Capture the cell that displays the provided text and extract its [x, y] central coordinate. 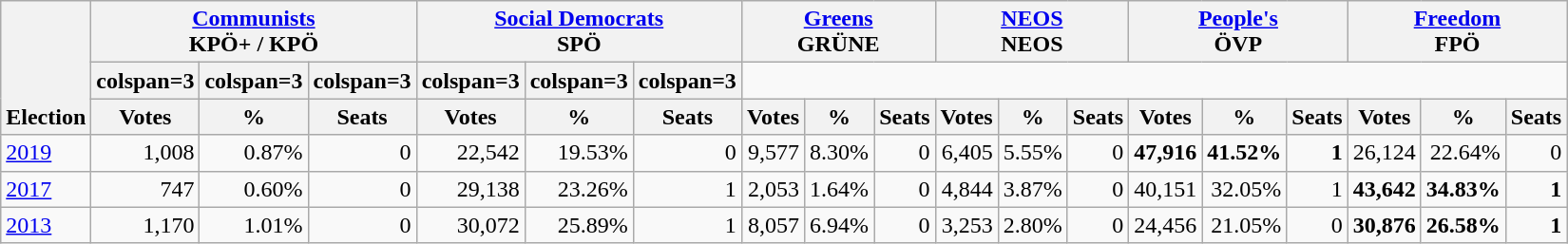
1.64% [840, 189]
747 [145, 189]
2.80% [1032, 225]
30,072 [470, 225]
6.94% [840, 225]
1.01% [254, 225]
3.87% [1032, 189]
25.89% [579, 225]
22.64% [1463, 153]
0.60% [254, 189]
32.05% [1245, 189]
8.30% [840, 153]
2017 [46, 189]
19.53% [579, 153]
1,170 [145, 225]
9,577 [773, 153]
6,405 [966, 153]
Social DemocratsSPÖ [579, 32]
24,456 [1165, 225]
21.05% [1245, 225]
2019 [46, 153]
26.58% [1463, 225]
8,057 [773, 225]
23.26% [579, 189]
CommunistsKPÖ+ / KPÖ [254, 32]
41.52% [1245, 153]
0.87% [254, 153]
2,053 [773, 189]
40,151 [1165, 189]
3,253 [966, 225]
30,876 [1384, 225]
Election [46, 68]
People'sÖVP [1239, 32]
5.55% [1032, 153]
1,008 [145, 153]
NEOSNEOS [1032, 32]
26,124 [1384, 153]
2013 [46, 225]
GreensGRÜNE [838, 32]
47,916 [1165, 153]
4,844 [966, 189]
43,642 [1384, 189]
FreedomFPÖ [1458, 32]
34.83% [1463, 189]
29,138 [470, 189]
22,542 [470, 153]
